Scan for the cell matching the given text and deliver its (x, y) coordinate at center. 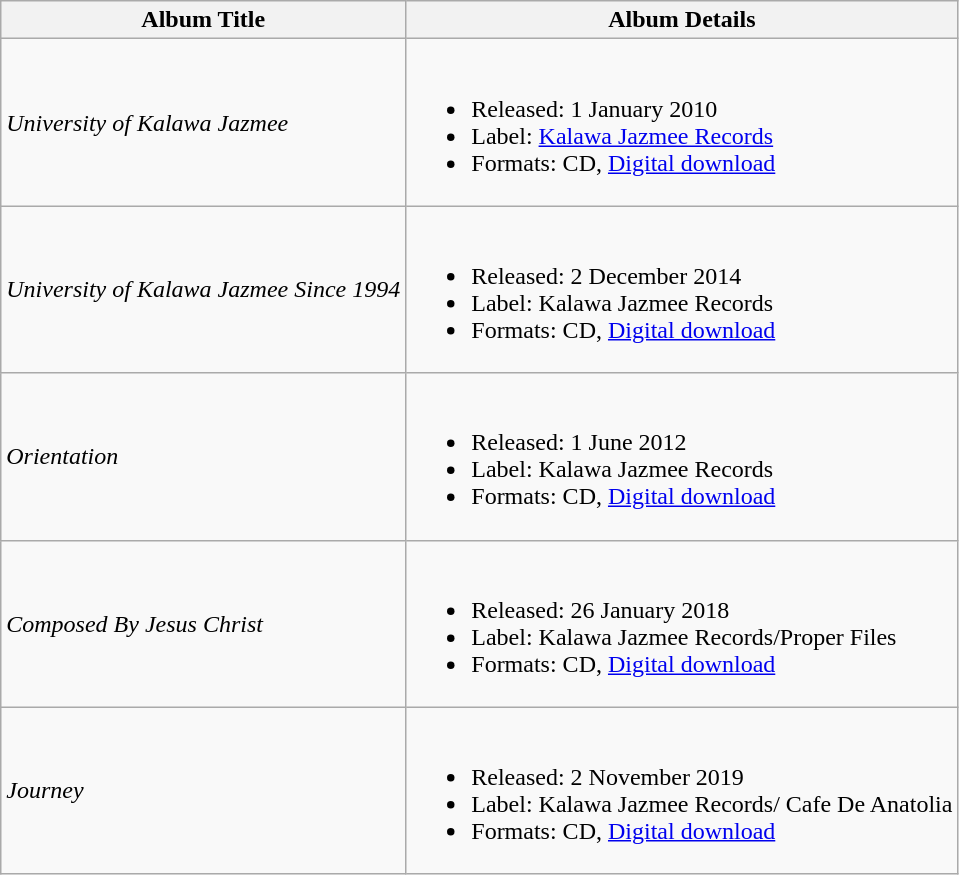
University of Kalawa Jazmee (204, 122)
University of Kalawa Jazmee Since 1994 (204, 290)
Composed By Jesus Christ (204, 624)
Album Details (682, 20)
Released: 2 December 2014Label: Kalawa Jazmee RecordsFormats: CD, Digital download (682, 290)
Released: 1 January 2010Label: Kalawa Jazmee RecordsFormats: CD, Digital download (682, 122)
Released: 1 June 2012Label: Kalawa Jazmee RecordsFormats: CD, Digital download (682, 456)
Journey (204, 790)
Orientation (204, 456)
Album Title (204, 20)
Released: 2 November 2019Label: Kalawa Jazmee Records/ Cafe De AnatoliaFormats: CD, Digital download (682, 790)
Released: 26 January 2018Label: Kalawa Jazmee Records/Proper FilesFormats: CD, Digital download (682, 624)
